Return [x, y] of the center of cell containing provided text 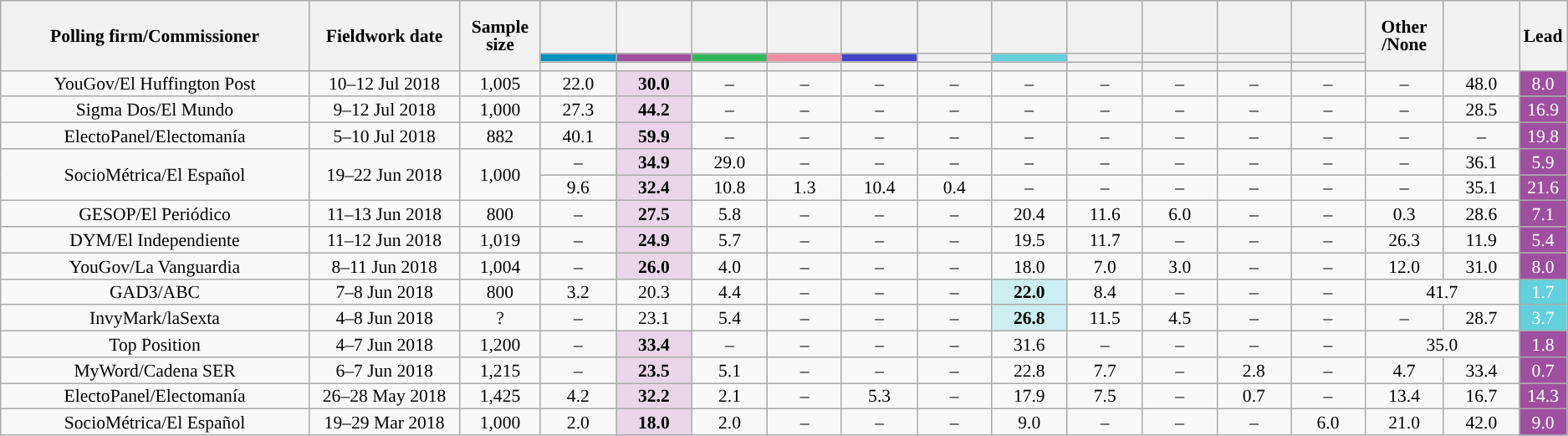
28.7 [1482, 318]
3.0 [1179, 266]
7.5 [1105, 397]
0.3 [1404, 214]
GAD3/ABC [155, 291]
MyWord/Cadena SER [155, 370]
1.7 [1544, 291]
19–29 Mar 2018 [385, 422]
9–12 Jul 2018 [385, 110]
3.7 [1544, 318]
4.7 [1404, 370]
5.7 [729, 239]
40.1 [579, 136]
GESOP/El Periódico [155, 214]
5.9 [1544, 162]
24.9 [654, 239]
26.3 [1404, 239]
22.8 [1029, 370]
4.4 [729, 291]
35.1 [1482, 187]
10–12 Jul 2018 [385, 84]
? [500, 318]
11.5 [1105, 318]
31.0 [1482, 266]
26.0 [654, 266]
12.0 [1404, 266]
7.0 [1105, 266]
23.1 [654, 318]
11.9 [1482, 239]
20.4 [1029, 214]
1,200 [500, 345]
0.4 [955, 187]
9.6 [579, 187]
28.5 [1482, 110]
7–8 Jun 2018 [385, 291]
21.6 [1544, 187]
7.7 [1105, 370]
Sample size [500, 35]
23.5 [654, 370]
21.0 [1404, 422]
1.3 [804, 187]
19.8 [1544, 136]
4.5 [1179, 318]
Fieldwork date [385, 35]
26–28 May 2018 [385, 397]
5.1 [729, 370]
1.8 [1544, 345]
1,004 [500, 266]
10.4 [880, 187]
27.5 [654, 214]
14.3 [1544, 397]
2.1 [729, 397]
44.2 [654, 110]
13.4 [1404, 397]
Lead [1544, 35]
8–11 Jun 2018 [385, 266]
7.1 [1544, 214]
20.3 [654, 291]
4–7 Jun 2018 [385, 345]
19–22 Jun 2018 [385, 175]
59.9 [654, 136]
882 [500, 136]
YouGov/La Vanguardia [155, 266]
Top Position [155, 345]
1,005 [500, 84]
Sigma Dos/El Mundo [155, 110]
5.8 [729, 214]
DYM/El Independiente [155, 239]
11–13 Jun 2018 [385, 214]
2.8 [1254, 370]
1,019 [500, 239]
1,425 [500, 397]
27.3 [579, 110]
42.0 [1482, 422]
Polling firm/Commissioner [155, 35]
48.0 [1482, 84]
4.2 [579, 397]
YouGov/El Huffington Post [155, 84]
35.0 [1442, 345]
Other/None [1404, 35]
32.2 [654, 397]
29.0 [729, 162]
41.7 [1442, 291]
31.6 [1029, 345]
5.3 [880, 397]
3.2 [579, 291]
4.0 [729, 266]
1,215 [500, 370]
InvyMark/laSexta [155, 318]
11–12 Jun 2018 [385, 239]
16.9 [1544, 110]
4–8 Jun 2018 [385, 318]
10.8 [729, 187]
19.5 [1029, 239]
5–10 Jul 2018 [385, 136]
16.7 [1482, 397]
32.4 [654, 187]
26.8 [1029, 318]
30.0 [654, 84]
17.9 [1029, 397]
11.7 [1105, 239]
11.6 [1105, 214]
6–7 Jun 2018 [385, 370]
28.6 [1482, 214]
34.9 [654, 162]
36.1 [1482, 162]
8.4 [1105, 291]
